Locate the cell with the specified text and output its (X, Y) center coordinate. 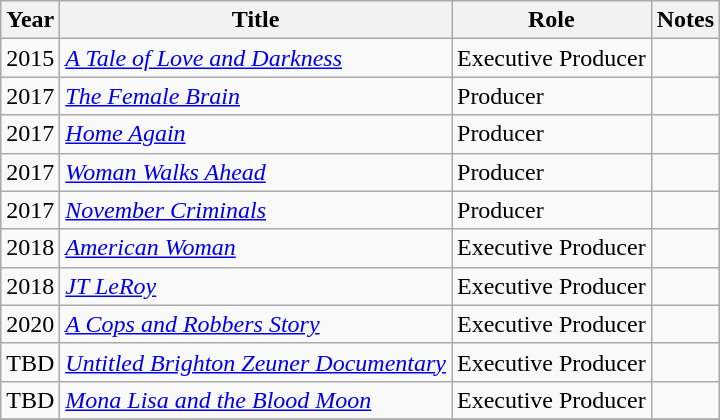
November Criminals (256, 210)
Year (30, 20)
Home Again (256, 134)
American Woman (256, 248)
Title (256, 20)
A Tale of Love and Darkness (256, 58)
Untitled Brighton Zeuner Documentary (256, 362)
A Cops and Robbers Story (256, 324)
Notes (685, 20)
2015 (30, 58)
The Female Brain (256, 96)
Role (552, 20)
JT LeRoy (256, 286)
2020 (30, 324)
Mona Lisa and the Blood Moon (256, 400)
Woman Walks Ahead (256, 172)
